From the cell containing the given text, extract its center point as [x, y] coordinate. 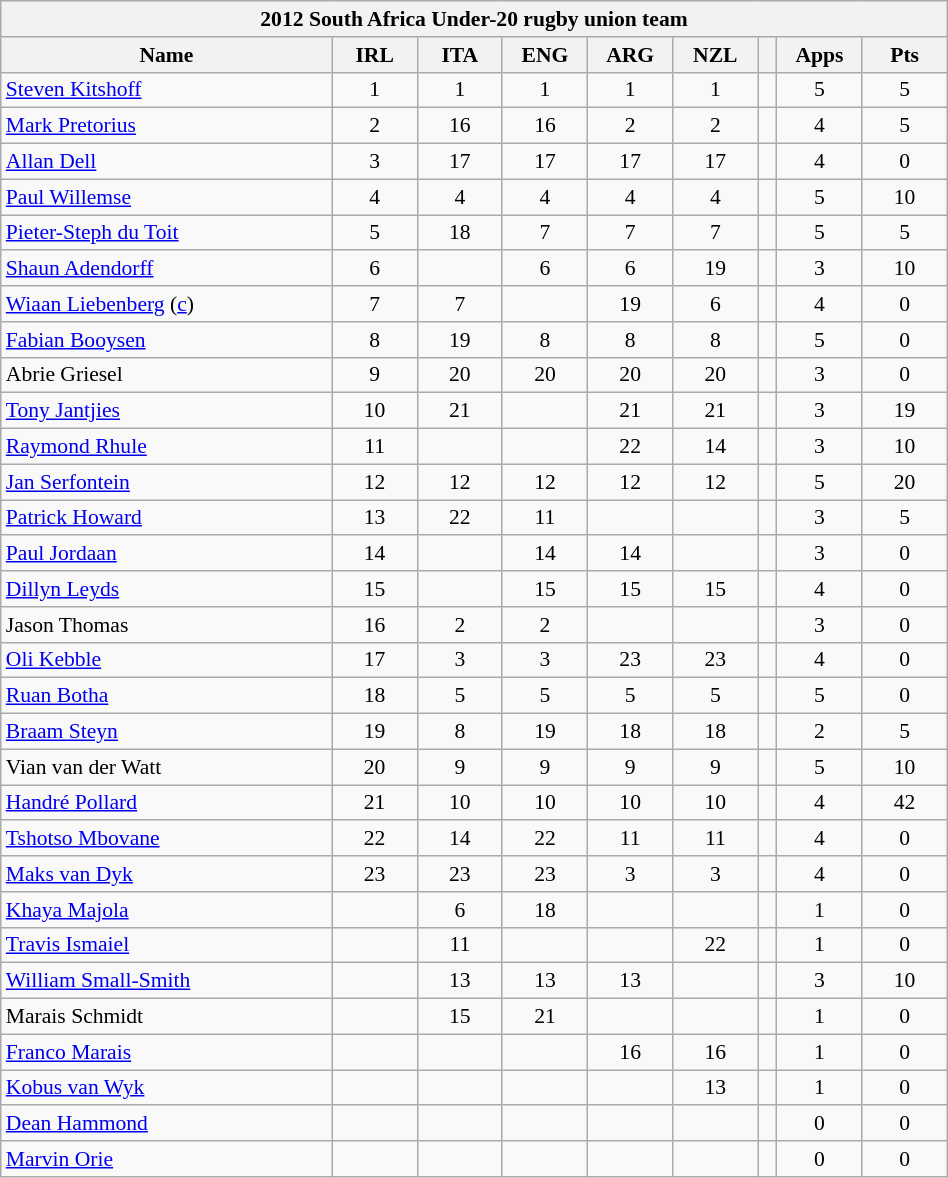
Tshotso Mbovane [166, 839]
ITA [460, 55]
Tony Jantjies [166, 411]
Kobus van Wyk [166, 1088]
NZL [716, 55]
Travis Ismaiel [166, 945]
Dean Hammond [166, 1124]
Patrick Howard [166, 518]
Maks van Dyk [166, 874]
Name [166, 55]
2012 South Africa Under-20 rugby union team [474, 19]
Wiaan Liebenberg (c) [166, 304]
Paul Jordaan [166, 554]
Khaya Majola [166, 910]
Raymond Rhule [166, 447]
Handré Pollard [166, 803]
Vian van der Watt [166, 767]
Pts [904, 55]
Jason Thomas [166, 625]
ENG [544, 55]
Abrie Griesel [166, 375]
Pieter-Steph du Toit [166, 233]
ARG [630, 55]
Franco Marais [166, 1052]
Marvin Orie [166, 1159]
Oli Kebble [166, 660]
IRL [374, 55]
Allan Dell [166, 162]
Ruan Botha [166, 696]
Paul Willemse [166, 197]
Braam Steyn [166, 732]
Steven Kitshoff [166, 90]
Mark Pretorius [166, 126]
Marais Schmidt [166, 1017]
Jan Serfontein [166, 482]
Dillyn Leyds [166, 589]
42 [904, 803]
Apps [820, 55]
William Small-Smith [166, 981]
Fabian Booysen [166, 340]
Shaun Adendorff [166, 269]
